For the text-containing cell, return its midpoint in [x, y] coordinate format. 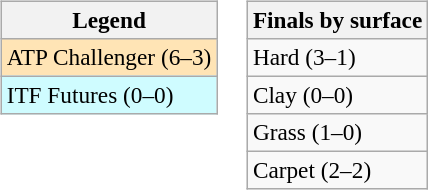
Legend [108, 20]
Clay (0–0) [337, 95]
Grass (1–0) [337, 133]
Carpet (2–2) [337, 171]
ATP Challenger (6–3) [108, 57]
ITF Futures (0–0) [108, 95]
Finals by surface [337, 20]
Hard (3–1) [337, 57]
